Pinpoint the cell where the given text exists, returning its [x, y] midpoint coordinate. 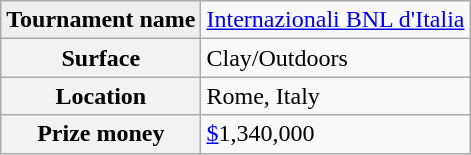
Clay/Outdoors [336, 58]
Prize money [101, 134]
Rome, Italy [336, 96]
Location [101, 96]
Surface [101, 58]
$1,340,000 [336, 134]
Tournament name [101, 20]
Internazionali BNL d'Italia [336, 20]
